Scan for the cell matching the given text and deliver its (X, Y) coordinate at center. 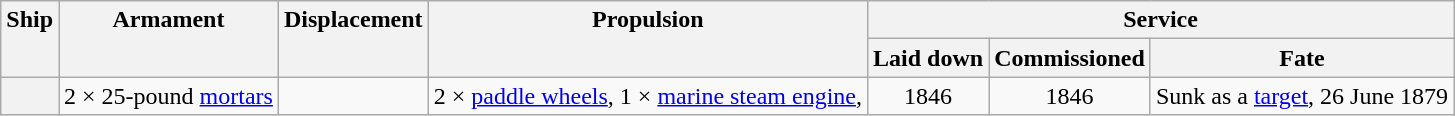
Laid down (928, 58)
2 × 25-pound mortars (169, 96)
Service (1161, 20)
Fate (1302, 58)
Propulsion (648, 39)
2 × paddle wheels, 1 × marine steam engine, (648, 96)
Ship (30, 39)
Displacement (353, 39)
Sunk as a target, 26 June 1879 (1302, 96)
Armament (169, 39)
Commissioned (1070, 58)
